Determine the [x, y] coordinate at the center of the cell enclosing the given text.  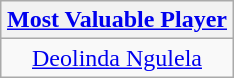
Most Valuable Player [116, 20]
Deolinda Ngulela [116, 58]
